Detect which cell encompasses the target text, then output its [x, y] center coordinate. 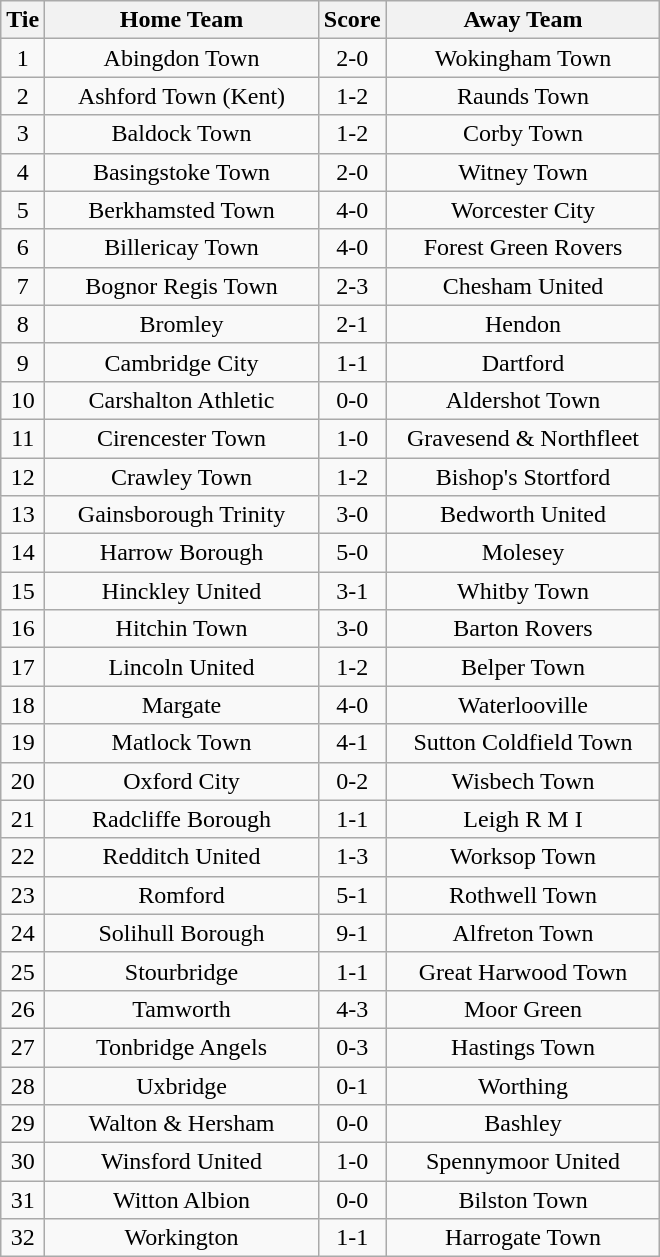
Romford [182, 895]
Abingdon Town [182, 58]
2 [23, 96]
26 [23, 1009]
5-0 [352, 553]
24 [23, 933]
Moor Green [523, 1009]
Berkhamsted Town [182, 210]
Rothwell Town [523, 895]
Basingstoke Town [182, 172]
Wokingham Town [523, 58]
Oxford City [182, 781]
Stourbridge [182, 971]
Redditch United [182, 857]
25 [23, 971]
5 [23, 210]
Corby Town [523, 134]
0-3 [352, 1047]
Billericay Town [182, 248]
28 [23, 1085]
Radcliffe Borough [182, 819]
22 [23, 857]
Harrow Borough [182, 553]
31 [23, 1200]
Witney Town [523, 172]
Lincoln United [182, 667]
Hinckley United [182, 591]
Great Harwood Town [523, 971]
Forest Green Rovers [523, 248]
Workington [182, 1238]
9 [23, 362]
Raunds Town [523, 96]
Whitby Town [523, 591]
9-1 [352, 933]
Dartford [523, 362]
Hastings Town [523, 1047]
8 [23, 324]
Crawley Town [182, 477]
Worcester City [523, 210]
Bishop's Stortford [523, 477]
19 [23, 743]
13 [23, 515]
Wisbech Town [523, 781]
3 [23, 134]
4 [23, 172]
11 [23, 438]
10 [23, 400]
6 [23, 248]
20 [23, 781]
Molesey [523, 553]
1-3 [352, 857]
Solihull Borough [182, 933]
0-1 [352, 1085]
0-2 [352, 781]
2-1 [352, 324]
Harrogate Town [523, 1238]
Spennymoor United [523, 1162]
Bognor Regis Town [182, 286]
Gainsborough Trinity [182, 515]
21 [23, 819]
Witton Albion [182, 1200]
29 [23, 1124]
Winsford United [182, 1162]
Hendon [523, 324]
Sutton Coldfield Town [523, 743]
Bilston Town [523, 1200]
16 [23, 629]
14 [23, 553]
Worthing [523, 1085]
3-1 [352, 591]
23 [23, 895]
Score [352, 20]
Away Team [523, 20]
Leigh R M I [523, 819]
Worksop Town [523, 857]
Baldock Town [182, 134]
27 [23, 1047]
2-3 [352, 286]
Bashley [523, 1124]
1 [23, 58]
4-3 [352, 1009]
12 [23, 477]
17 [23, 667]
Home Team [182, 20]
Aldershot Town [523, 400]
Matlock Town [182, 743]
5-1 [352, 895]
15 [23, 591]
Chesham United [523, 286]
Uxbridge [182, 1085]
Waterlooville [523, 705]
Barton Rovers [523, 629]
Carshalton Athletic [182, 400]
Cambridge City [182, 362]
18 [23, 705]
32 [23, 1238]
Alfreton Town [523, 933]
Ashford Town (Kent) [182, 96]
Belper Town [523, 667]
Walton & Hersham [182, 1124]
Tonbridge Angels [182, 1047]
Margate [182, 705]
Bedworth United [523, 515]
Cirencester Town [182, 438]
Gravesend & Northfleet [523, 438]
Bromley [182, 324]
7 [23, 286]
4-1 [352, 743]
Hitchin Town [182, 629]
30 [23, 1162]
Tie [23, 20]
Tamworth [182, 1009]
